Pinpoint the cell where the given text exists, returning its (x, y) midpoint coordinate. 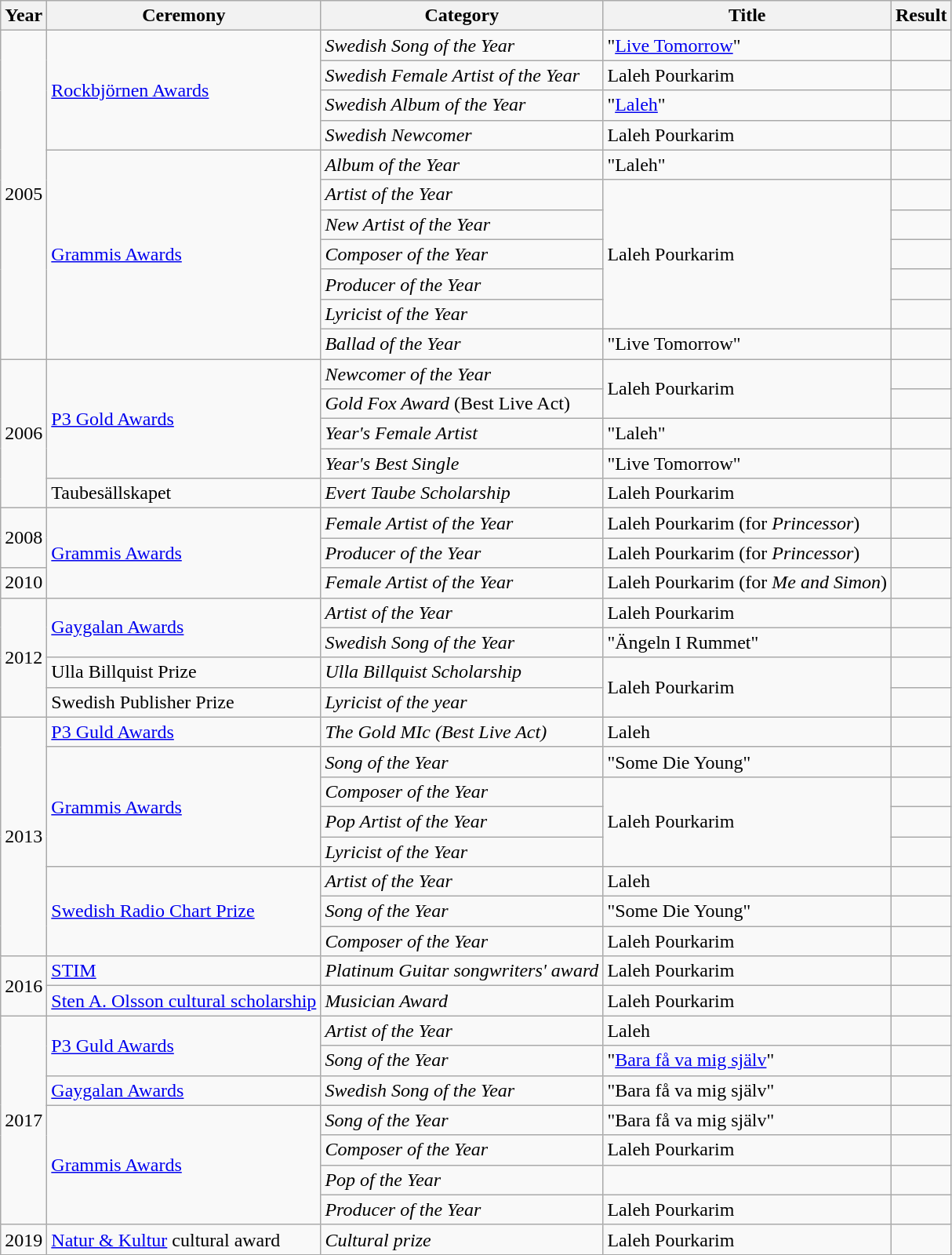
Album of the Year (462, 165)
New Artist of the Year (462, 224)
Musician Award (462, 1001)
STIM (183, 971)
2013 (24, 836)
Cultural prize (462, 1239)
Platinum Guitar songwriters' award (462, 971)
2006 (24, 434)
Title (747, 16)
"Ängeln I Rummet" (747, 642)
Sten A. Olsson cultural scholarship (183, 1001)
Swedish Album of the Year (462, 105)
Year's Female Artist (462, 434)
Swedish Newcomer (462, 135)
Taubesällskapet (183, 493)
Ballad of the Year (462, 344)
The Gold MIc (Best Live Act) (462, 732)
Year (24, 16)
Pop Artist of the Year (462, 821)
Year's Best Single (462, 464)
2012 (24, 657)
2017 (24, 1120)
Newcomer of the Year (462, 374)
2008 (24, 538)
2005 (24, 195)
P3 Gold Awards (183, 419)
Ulla Billquist Scholarship (462, 672)
Ulla Billquist Prize (183, 672)
Result (921, 16)
Natur & Kultur cultural award (183, 1239)
Lyricist of the year (462, 702)
Ceremony (183, 16)
Laleh Pourkarim (for Me and Simon) (747, 583)
2019 (24, 1239)
Pop of the Year (462, 1180)
Swedish Female Artist of the Year (462, 75)
Swedish Publisher Prize (183, 702)
Swedish Radio Chart Prize (183, 911)
2016 (24, 986)
Gold Fox Award (Best Live Act) (462, 404)
Evert Taube Scholarship (462, 493)
2010 (24, 583)
Category (462, 16)
Rockbjörnen Awards (183, 90)
